Extract the (x, y) coordinate from the center of the cell holding the provided text.  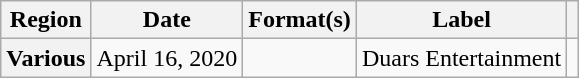
Duars Entertainment (461, 58)
April 16, 2020 (167, 58)
Format(s) (300, 20)
Various (46, 58)
Label (461, 20)
Region (46, 20)
Date (167, 20)
